Extract the (x, y) coordinate from the center of the cell holding the provided text.  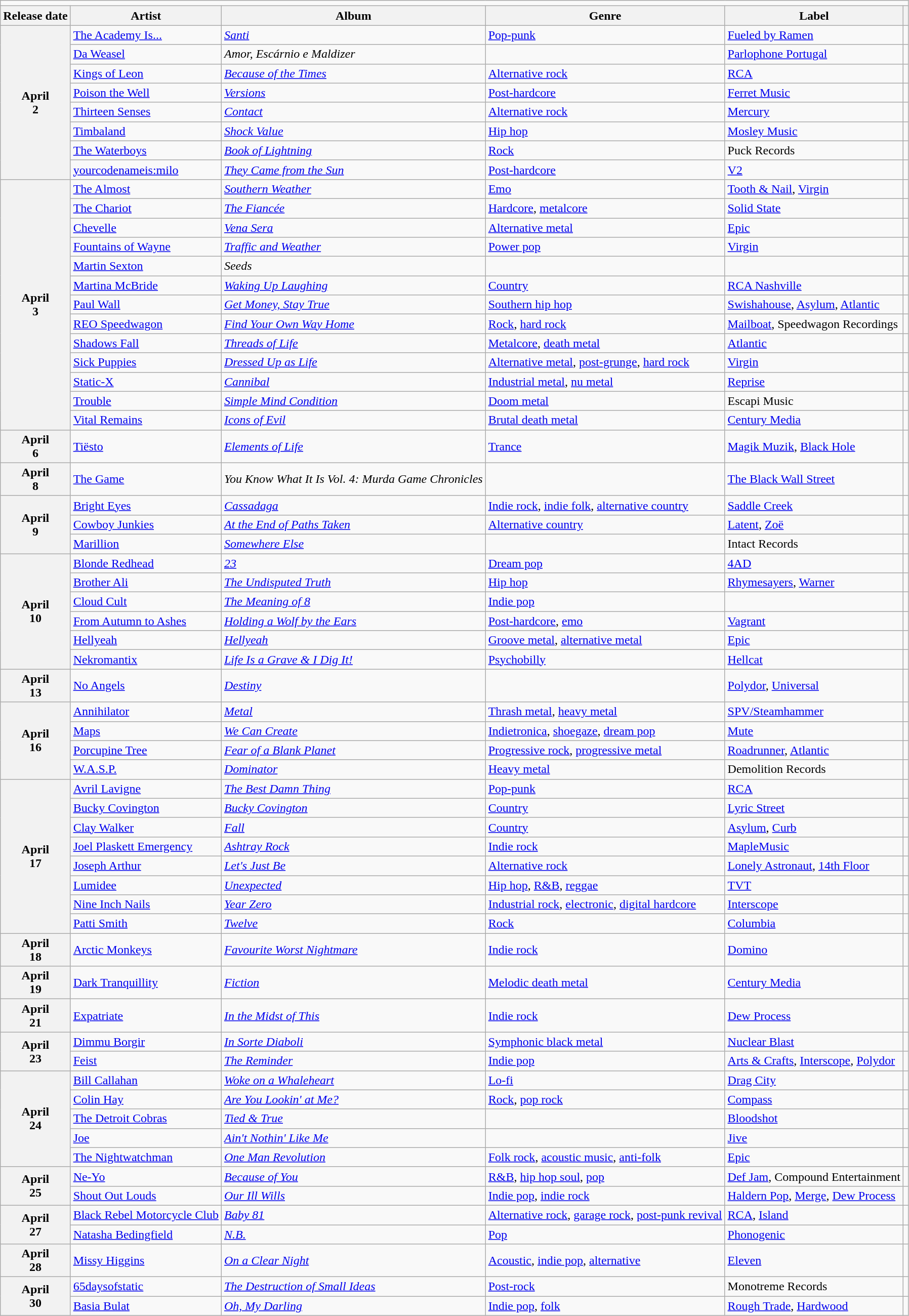
Joel Plaskett Emergency (146, 846)
April9 (35, 524)
Contact (353, 112)
Fear of a Blank Planet (353, 750)
Year Zero (353, 904)
Monotreme Records (814, 1287)
Dark Tranquillity (146, 983)
Rhymesayers, Warner (814, 583)
April2 (35, 102)
Haldern Pop, Merge, Dew Process (814, 1196)
Atlantic (814, 343)
N.B. (353, 1235)
Alternative metal, post-grunge, hard rock (605, 362)
TVT (814, 885)
The Game (146, 479)
Oh, My Darling (353, 1306)
Find Your Own Way Home (353, 324)
Phonogenic (814, 1235)
The Black Wall Street (814, 479)
Vagrant (814, 621)
The Meaning of 8 (353, 602)
Fiction (353, 983)
Tiësto (146, 446)
Solid State (814, 208)
Saddle Creek (814, 505)
Post-rock (605, 1287)
Because of the Times (353, 73)
Missy Higgins (146, 1260)
Marillion (146, 544)
Dressed Up as Life (353, 362)
The Detroit Cobras (146, 1119)
Brutal death metal (605, 420)
SPV/Steamhammer (814, 712)
Lumidee (146, 885)
No Angels (146, 685)
Indie rock, indie folk, alternative country (605, 505)
Brother Ali (146, 583)
Get Money, Stay True (353, 305)
Alternative country (605, 524)
Because of You (353, 1176)
April16 (35, 741)
Alternative rock, garage rock, post-punk revival (605, 1215)
Cloud Cult (146, 602)
Escapi Music (814, 401)
Bright Eyes (146, 505)
Groove metal, alternative metal (605, 640)
The Reminder (353, 1061)
You Know What It Is Vol. 4: Murda Game Chronicles (353, 479)
4AD (814, 563)
Poison the Well (146, 93)
Album (353, 16)
Asylum, Curb (814, 827)
Versions (353, 93)
Joseph Arthur (146, 866)
April10 (35, 611)
Twelve (353, 924)
The Almost (146, 189)
Tied & True (353, 1119)
Expatriate (146, 1015)
Genre (605, 16)
Hip hop, R&B, reggae (605, 885)
Mosley Music (814, 131)
The Chariot (146, 208)
Unexpected (353, 885)
April13 (35, 685)
Are You Lookin' at Me? (353, 1099)
April6 (35, 446)
Fountains of Wayne (146, 247)
The Fiancée (353, 208)
Psychobilly (605, 660)
Arctic Monkeys (146, 950)
April21 (35, 1015)
Melodic death metal (605, 983)
Metal (353, 712)
V2 (814, 170)
April25 (35, 1186)
Trouble (146, 401)
Thirteen Senses (146, 112)
The Nightwatchman (146, 1157)
Swishahouse, Asylum, Atlantic (814, 305)
The Academy Is... (146, 35)
Waking Up Laughing (353, 285)
Doom metal (605, 401)
Trance (605, 446)
Black Rebel Motorcycle Club (146, 1215)
Fall (353, 827)
Ain't Nothin' Like Me (353, 1138)
Label (814, 16)
Hardcore, metalcore (605, 208)
RCA Nashville (814, 285)
Tooth & Nail, Virgin (814, 189)
The Destruction of Small Ideas (353, 1287)
Ashtray Rock (353, 846)
April24 (35, 1119)
Nekromantix (146, 660)
Magik Muzik, Black Hole (814, 446)
Columbia (814, 924)
April17 (35, 856)
Holding a Wolf by the Ears (353, 621)
Rock, hard rock (605, 324)
Patti Smith (146, 924)
Lonely Astronaut, 14th Floor (814, 866)
Cannibal (353, 382)
Santi (353, 35)
Post-hardcore, emo (605, 621)
W.A.S.P. (146, 769)
Southern Weather (353, 189)
The Undisputed Truth (353, 583)
Polydor, Universal (814, 685)
Roadrunner, Atlantic (814, 750)
Joe (146, 1138)
Lo-fi (605, 1080)
Heavy metal (605, 769)
Artist (146, 16)
Demolition Records (814, 769)
Mailboat, Speedwagon Recordings (814, 324)
Dimmu Borgir (146, 1042)
Woke on a Whaleheart (353, 1080)
One Man Revolution (353, 1157)
Rough Trade, Hardwood (814, 1306)
Martina McBride (146, 285)
Maps (146, 731)
Progressive rock, progressive metal (605, 750)
Blonde Redhead (146, 563)
Thrash metal, heavy metal (605, 712)
We Can Create (353, 731)
Icons of Evil (353, 420)
April27 (35, 1224)
Bill Callahan (146, 1080)
Puck Records (814, 150)
Symphonic black metal (605, 1042)
Let's Just Be (353, 866)
Release date (35, 16)
yourcodenameis:milo (146, 170)
Lyric Street (814, 808)
MapleMusic (814, 846)
Colin Hay (146, 1099)
April28 (35, 1260)
Timbaland (146, 131)
Mercury (814, 112)
Southern hip hop (605, 305)
Intact Records (814, 544)
Latent, Zoë (814, 524)
April23 (35, 1051)
Indie pop, indie rock (605, 1196)
Somewhere Else (353, 544)
On a Clear Night (353, 1260)
Porcupine Tree (146, 750)
Annihilator (146, 712)
Eleven (814, 1260)
Kings of Leon (146, 73)
Parlophone Portugal (814, 54)
RCA, Island (814, 1215)
Static-X (146, 382)
Life Is a Grave & I Dig It! (353, 660)
Ne-Yo (146, 1176)
Indietronica, shoegaze, dream pop (605, 731)
Interscope (814, 904)
From Autumn to Ashes (146, 621)
Dream pop (605, 563)
April19 (35, 983)
Elements of Life (353, 446)
Martin Sexton (146, 266)
REO Speedwagon (146, 324)
Fueled by Ramen (814, 35)
Da Weasel (146, 54)
Shock Value (353, 131)
The Waterboys (146, 150)
Industrial rock, electronic, digital hardcore (605, 904)
Folk rock, acoustic music, anti-folk (605, 1157)
Arts & Crafts, Interscope, Polydor (814, 1061)
Hellcat (814, 660)
April8 (35, 479)
Mute (814, 731)
April30 (35, 1296)
Domino (814, 950)
Compass (814, 1099)
In Sorte Diaboli (353, 1042)
Bloodshot (814, 1119)
Dew Process (814, 1015)
Pop (605, 1235)
Reprise (814, 382)
Natasha Bedingfield (146, 1235)
Metalcore, death metal (605, 343)
65daysofstatic (146, 1287)
Indie pop, folk (605, 1306)
Alternative metal (605, 227)
Clay Walker (146, 827)
Drag City (814, 1080)
Cassadaga (353, 505)
Baby 81 (353, 1215)
Rock, pop rock (605, 1099)
Jive (814, 1138)
Shout Out Louds (146, 1196)
Threads of Life (353, 343)
R&B, hip hop soul, pop (605, 1176)
Cowboy Junkies (146, 524)
Our Ill Wills (353, 1196)
Book of Lightning (353, 150)
Chevelle (146, 227)
Ferret Music (814, 93)
Def Jam, Compound Entertainment (814, 1176)
Amor, Escárnio e Maldizer (353, 54)
Nine Inch Nails (146, 904)
Destiny (353, 685)
23 (353, 563)
Simple Mind Condition (353, 401)
April3 (35, 305)
Power pop (605, 247)
In the Midst of This (353, 1015)
Vena Sera (353, 227)
Feist (146, 1061)
Nuclear Blast (814, 1042)
The Best Damn Thing (353, 789)
Emo (605, 189)
They Came from the Sun (353, 170)
Vital Remains (146, 420)
Avril Lavigne (146, 789)
At the End of Paths Taken (353, 524)
Seeds (353, 266)
Shadows Fall (146, 343)
April18 (35, 950)
Industrial metal, nu metal (605, 382)
Basia Bulat (146, 1306)
Dominator (353, 769)
Traffic and Weather (353, 247)
Favourite Worst Nightmare (353, 950)
Paul Wall (146, 305)
Acoustic, indie pop, alternative (605, 1260)
Sick Puppies (146, 362)
